Pinpoint the cell where the given text exists, returning its [x, y] midpoint coordinate. 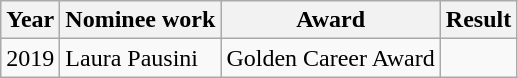
Laura Pausini [140, 58]
Year [30, 20]
Nominee work [140, 20]
Golden Career Award [330, 58]
Result [478, 20]
Award [330, 20]
2019 [30, 58]
